For the text-containing cell, return its midpoint in [X, Y] coordinate format. 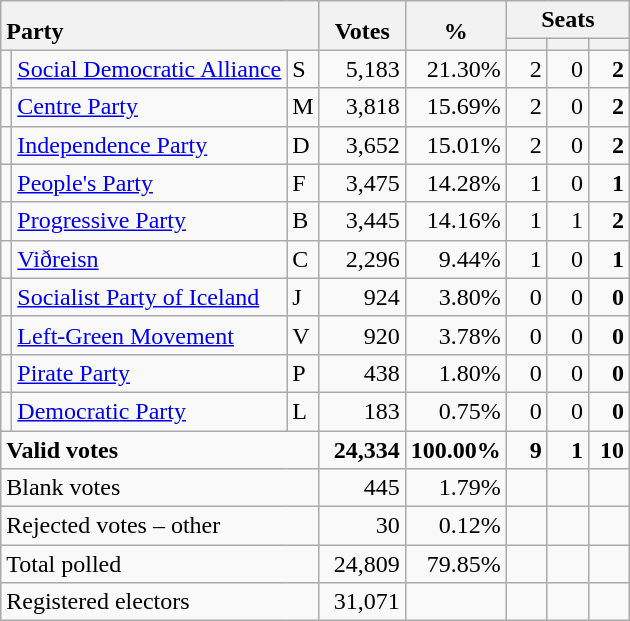
2,296 [362, 259]
People's Party [150, 183]
Blank votes [160, 488]
438 [362, 373]
Registered electors [160, 602]
445 [362, 488]
3.78% [456, 335]
3,445 [362, 221]
183 [362, 411]
30 [362, 526]
24,809 [362, 564]
Valid votes [160, 449]
F [303, 183]
Left-Green Movement [150, 335]
31,071 [362, 602]
14.28% [456, 183]
15.01% [456, 145]
D [303, 145]
Democratic Party [150, 411]
C [303, 259]
0.75% [456, 411]
P [303, 373]
9 [526, 449]
Centre Party [150, 107]
S [303, 69]
9.44% [456, 259]
3,818 [362, 107]
Total polled [160, 564]
920 [362, 335]
Viðreisn [150, 259]
10 [608, 449]
Independence Party [150, 145]
Seats [568, 20]
L [303, 411]
Rejected votes – other [160, 526]
B [303, 221]
J [303, 297]
V [303, 335]
1.79% [456, 488]
924 [362, 297]
21.30% [456, 69]
1.80% [456, 373]
15.69% [456, 107]
3.80% [456, 297]
0.12% [456, 526]
M [303, 107]
3,652 [362, 145]
Social Democratic Alliance [150, 69]
Votes [362, 26]
79.85% [456, 564]
100.00% [456, 449]
24,334 [362, 449]
3,475 [362, 183]
14.16% [456, 221]
Socialist Party of Iceland [150, 297]
5,183 [362, 69]
Party [160, 26]
Progressive Party [150, 221]
Pirate Party [150, 373]
% [456, 26]
